Find where the given text appears and provide that cell's center as (x, y) coordinate. 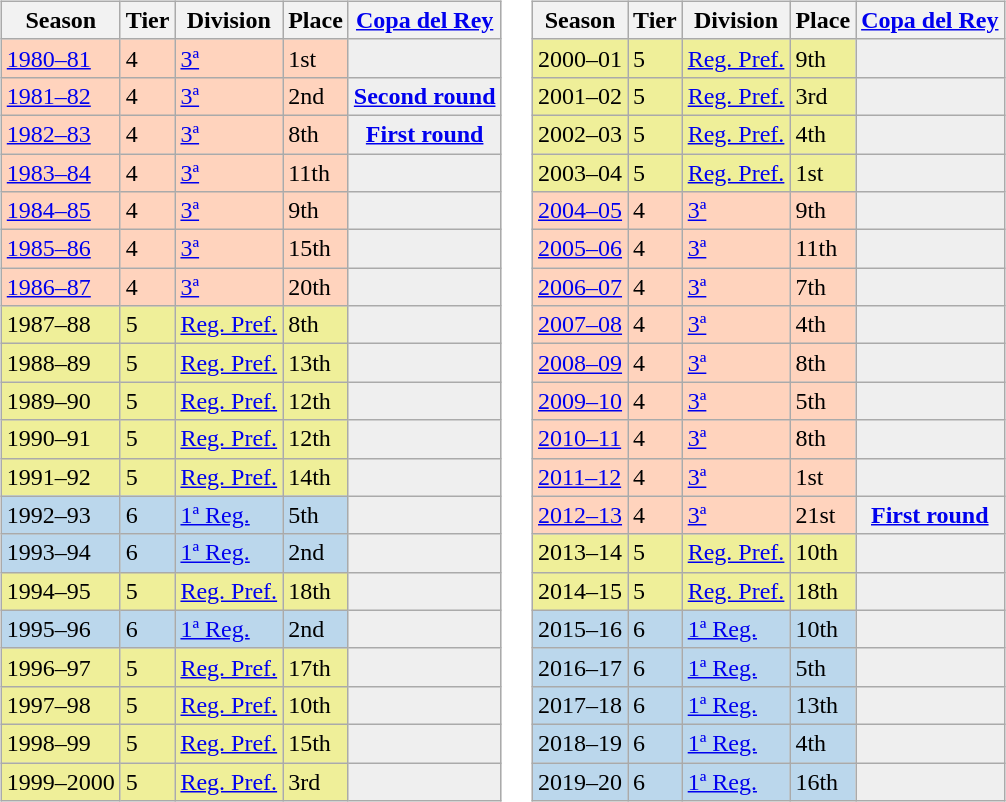
1982–83 (60, 134)
2006–07 (580, 287)
2011–12 (580, 477)
1993–94 (60, 553)
17th (316, 667)
2018–19 (580, 743)
1990–91 (60, 439)
2004–05 (580, 211)
2007–08 (580, 325)
1983–84 (60, 173)
1986–87 (60, 287)
2005–06 (580, 249)
2019–20 (580, 781)
1980–81 (60, 58)
16th (823, 781)
1989–90 (60, 401)
Second round (424, 96)
2002–03 (580, 134)
2009–10 (580, 401)
2012–13 (580, 515)
1995–96 (60, 629)
2013–14 (580, 553)
1985–86 (60, 249)
1981–82 (60, 96)
1998–99 (60, 743)
2000–01 (580, 58)
1992–93 (60, 515)
2001–02 (580, 96)
1996–97 (60, 667)
1999–2000 (60, 781)
2015–16 (580, 629)
21st (823, 515)
14th (316, 477)
1994–95 (60, 591)
2017–18 (580, 705)
7th (823, 287)
2003–04 (580, 173)
2008–09 (580, 363)
2016–17 (580, 667)
20th (316, 287)
2010–11 (580, 439)
2014–15 (580, 591)
1997–98 (60, 705)
1987–88 (60, 325)
1984–85 (60, 211)
1988–89 (60, 363)
1991–92 (60, 477)
